Determine the (X, Y) coordinate at the center of the cell enclosing the given text.  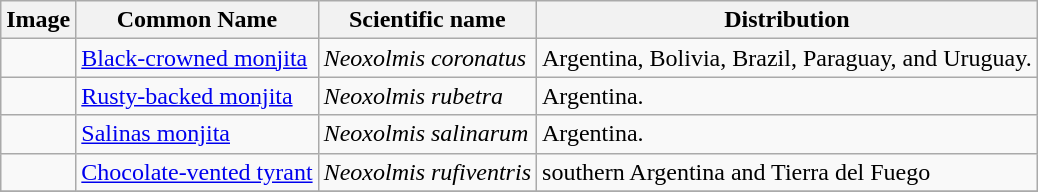
Neoxolmis coronatus (427, 58)
Argentina, Bolivia, Brazil, Paraguay, and Uruguay. (788, 58)
Distribution (788, 20)
Neoxolmis rufiventris (427, 172)
Common Name (197, 20)
Image (38, 20)
Black-crowned monjita (197, 58)
Neoxolmis rubetra (427, 96)
Salinas monjita (197, 134)
Scientific name (427, 20)
southern Argentina and Tierra del Fuego (788, 172)
Chocolate-vented tyrant (197, 172)
Rusty-backed monjita (197, 96)
Neoxolmis salinarum (427, 134)
